From the cell containing the given text, extract its center point as [x, y] coordinate. 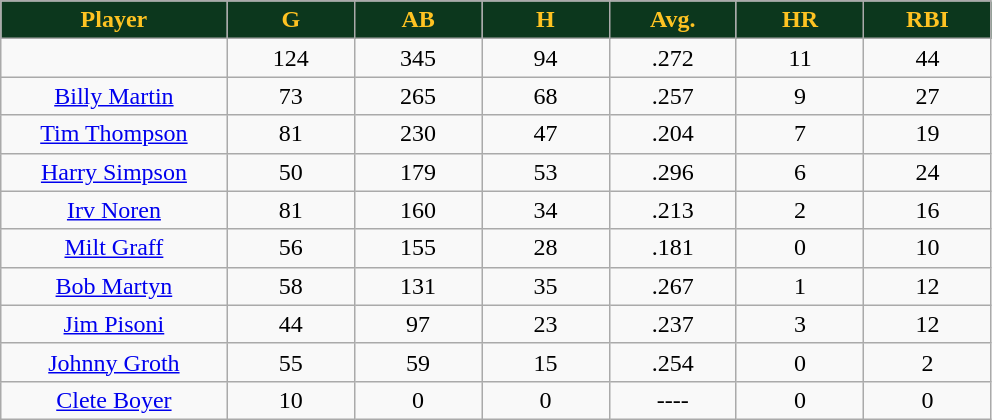
155 [418, 248]
Player [114, 20]
AB [418, 20]
230 [418, 134]
59 [418, 362]
34 [546, 210]
Jim Pisoni [114, 324]
131 [418, 286]
RBI [928, 20]
28 [546, 248]
124 [290, 58]
.296 [672, 172]
.237 [672, 324]
7 [800, 134]
345 [418, 58]
Billy Martin [114, 96]
HR [800, 20]
Tim Thompson [114, 134]
Avg. [672, 20]
16 [928, 210]
24 [928, 172]
Bob Martyn [114, 286]
---- [672, 400]
55 [290, 362]
.272 [672, 58]
56 [290, 248]
1 [800, 286]
27 [928, 96]
G [290, 20]
.181 [672, 248]
3 [800, 324]
68 [546, 96]
15 [546, 362]
265 [418, 96]
Harry Simpson [114, 172]
.267 [672, 286]
Clete Boyer [114, 400]
179 [418, 172]
Johnny Groth [114, 362]
Irv Noren [114, 210]
97 [418, 324]
.254 [672, 362]
53 [546, 172]
19 [928, 134]
23 [546, 324]
58 [290, 286]
H [546, 20]
Milt Graff [114, 248]
160 [418, 210]
.213 [672, 210]
50 [290, 172]
9 [800, 96]
94 [546, 58]
6 [800, 172]
35 [546, 286]
.257 [672, 96]
11 [800, 58]
73 [290, 96]
.204 [672, 134]
47 [546, 134]
